Return [x, y] of the center of cell containing provided text 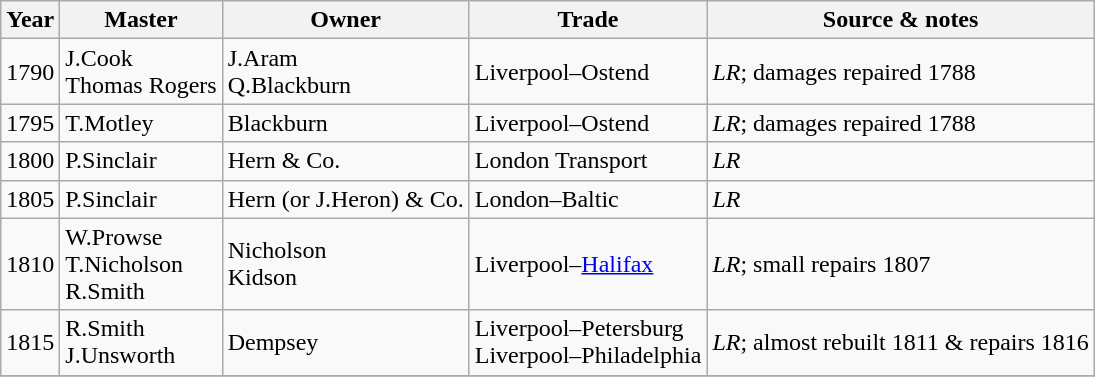
1800 [30, 161]
R.SmithJ.Unsworth [141, 342]
Master [141, 20]
W.ProwseT.NicholsonR.Smith [141, 264]
1795 [30, 123]
Hern (or J.Heron) & Co. [346, 199]
J.AramQ.Blackburn [346, 72]
1810 [30, 264]
London Transport [588, 161]
Trade [588, 20]
Source & notes [900, 20]
London–Baltic [588, 199]
Liverpool–Halifax [588, 264]
J.CookThomas Rogers [141, 72]
Owner [346, 20]
1790 [30, 72]
Year [30, 20]
1805 [30, 199]
LR; small repairs 1807 [900, 264]
Liverpool–PetersburgLiverpool–Philadelphia [588, 342]
T.Motley [141, 123]
1815 [30, 342]
NicholsonKidson [346, 264]
Dempsey [346, 342]
Blackburn [346, 123]
Hern & Co. [346, 161]
LR; almost rebuilt 1811 & repairs 1816 [900, 342]
